Extract the (X, Y) coordinate from the center of the cell holding the provided text.  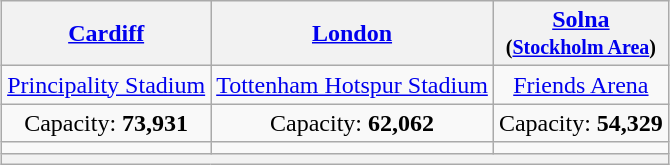
Capacity: 73,931 (106, 123)
Solna(Stockholm Area) (580, 34)
Friends Arena (580, 85)
Tottenham Hotspur Stadium (352, 85)
Capacity: 54,329 (580, 123)
Principality Stadium (106, 85)
Cardiff (106, 34)
Capacity: 62,062 (352, 123)
London (352, 34)
